Provide the [X, Y] coordinate of the cell's center where the given text is located.  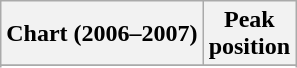
Peakposition [249, 34]
Chart (2006–2007) [102, 34]
